Detect which cell encompasses the target text, then output its (x, y) center coordinate. 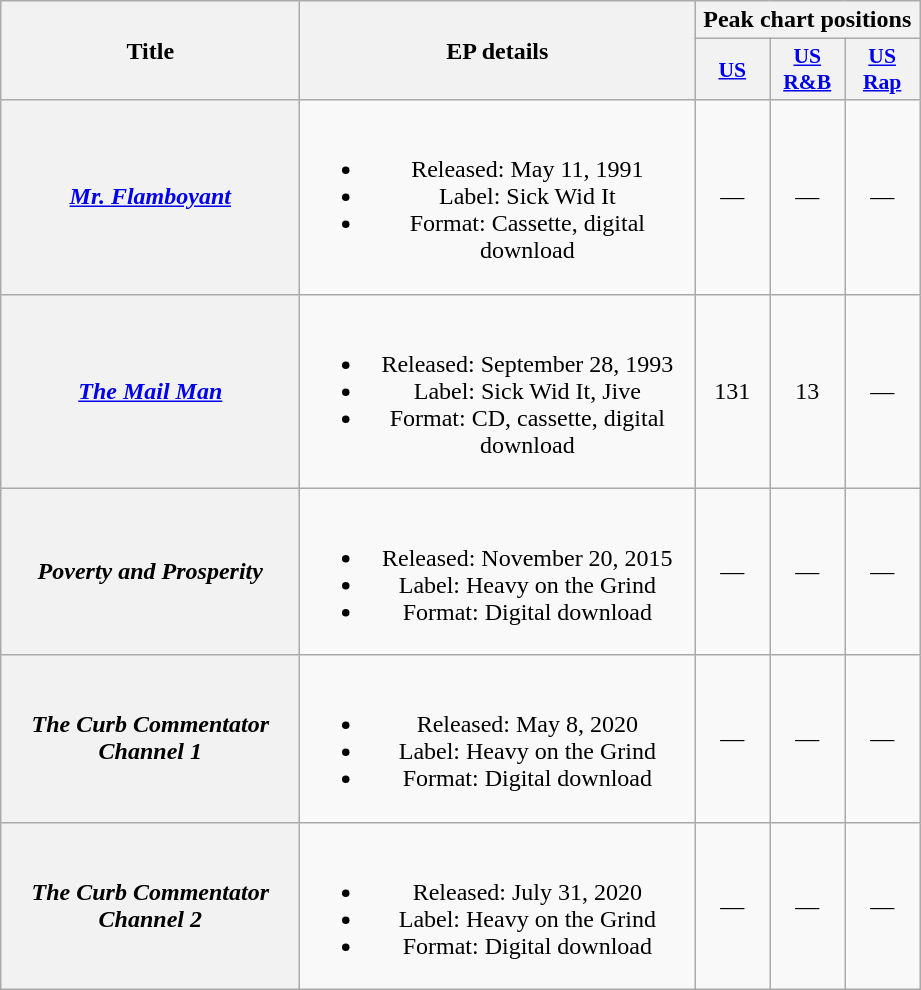
Released: July 31, 2020Label: Heavy on the GrindFormat: Digital download (498, 906)
Poverty and Prosperity (150, 572)
Peak chart positions (808, 20)
Released: May 8, 2020Label: Heavy on the GrindFormat: Digital download (498, 738)
US Rap (882, 70)
US R&B (808, 70)
EP details (498, 50)
Released: November 20, 2015Label: Heavy on the GrindFormat: Digital download (498, 572)
The Curb Commentator Channel 1 (150, 738)
Released: September 28, 1993Label: Sick Wid It, JiveFormat: CD, cassette, digital download (498, 391)
131 (732, 391)
The Curb Commentator Channel 2 (150, 906)
The Mail Man (150, 391)
US (732, 70)
Mr. Flamboyant (150, 197)
Released: May 11, 1991Label: Sick Wid ItFormat: Cassette, digital download (498, 197)
Title (150, 50)
13 (808, 391)
